Return the (x, y) coordinate for the center point of the cell that contains the specified text.  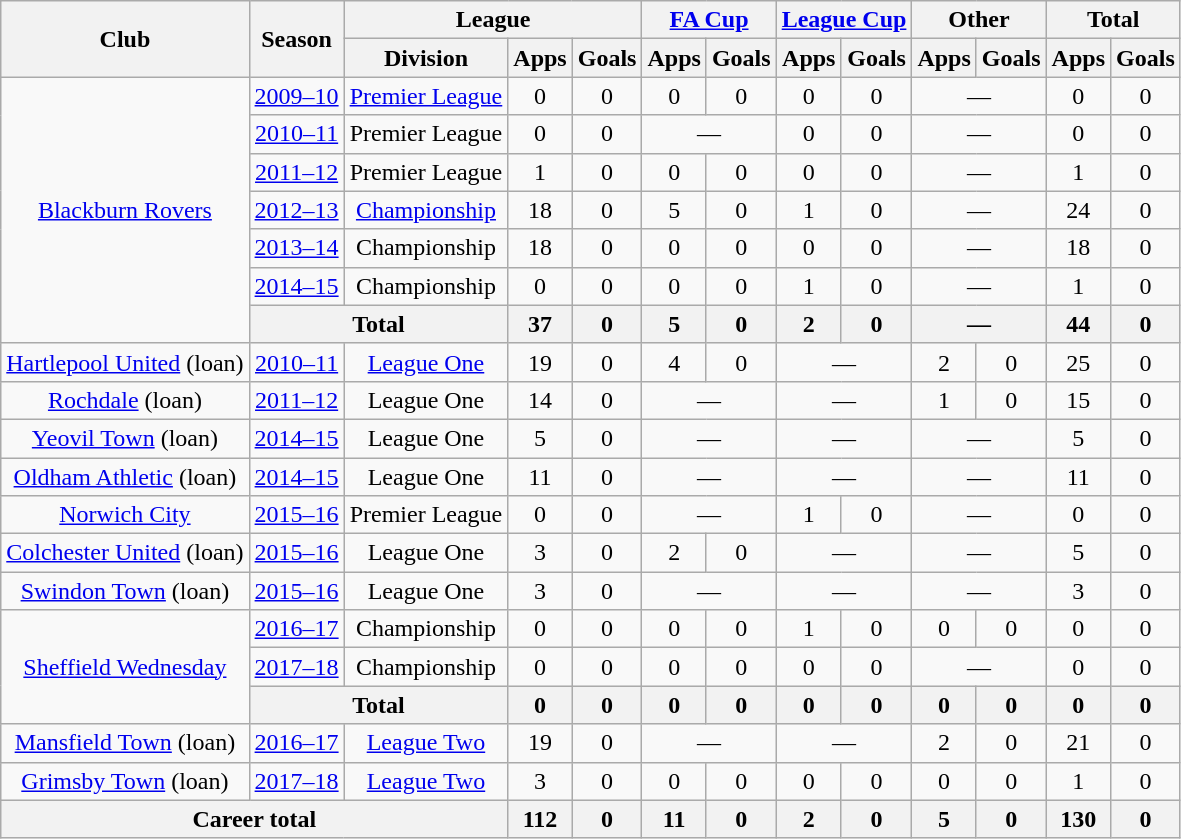
Grimsby Town (loan) (125, 781)
League Cup (844, 20)
Yeovil Town (loan) (125, 438)
24 (1078, 210)
Hartlepool United (loan) (125, 362)
Division (426, 58)
Mansfield Town (loan) (125, 743)
Club (125, 39)
37 (540, 324)
Career total (254, 819)
14 (540, 400)
4 (674, 362)
2013–14 (296, 248)
2012–13 (296, 210)
Blackburn Rovers (125, 210)
Rochdale (loan) (125, 400)
44 (1078, 324)
Oldham Athletic (loan) (125, 477)
Season (296, 39)
Other (979, 20)
112 (540, 819)
Colchester United (loan) (125, 553)
Sheffield Wednesday (125, 667)
Swindon Town (loan) (125, 591)
FA Cup (709, 20)
League (493, 20)
25 (1078, 362)
21 (1078, 743)
15 (1078, 400)
130 (1078, 819)
2009–10 (296, 96)
Norwich City (125, 515)
